Detect which cell encompasses the target text, then output its (X, Y) center coordinate. 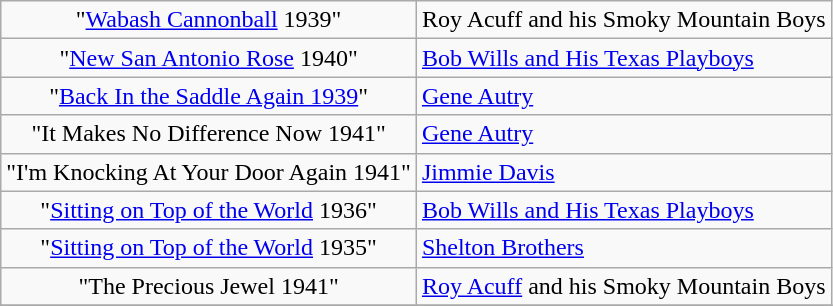
"Sitting on Top of the World 1935" (209, 248)
"Wabash Cannonball 1939" (209, 20)
Jimmie Davis (624, 172)
"It Makes No Difference Now 1941" (209, 134)
"New San Antonio Rose 1940" (209, 58)
"Back In the Saddle Again 1939" (209, 96)
"I'm Knocking At Your Door Again 1941" (209, 172)
"Sitting on Top of the World 1936" (209, 210)
"The Precious Jewel 1941" (209, 286)
Shelton Brothers (624, 248)
